Extract the (x, y) coordinate from the center of the cell holding the provided text.  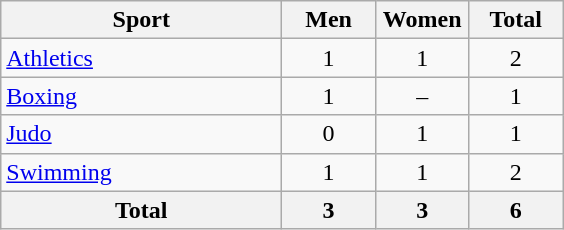
Men (329, 20)
Judo (142, 134)
Boxing (142, 96)
Athletics (142, 58)
6 (516, 210)
– (422, 96)
Women (422, 20)
Sport (142, 20)
Swimming (142, 172)
0 (329, 134)
